Capture the cell that displays the provided text and extract its (X, Y) central coordinate. 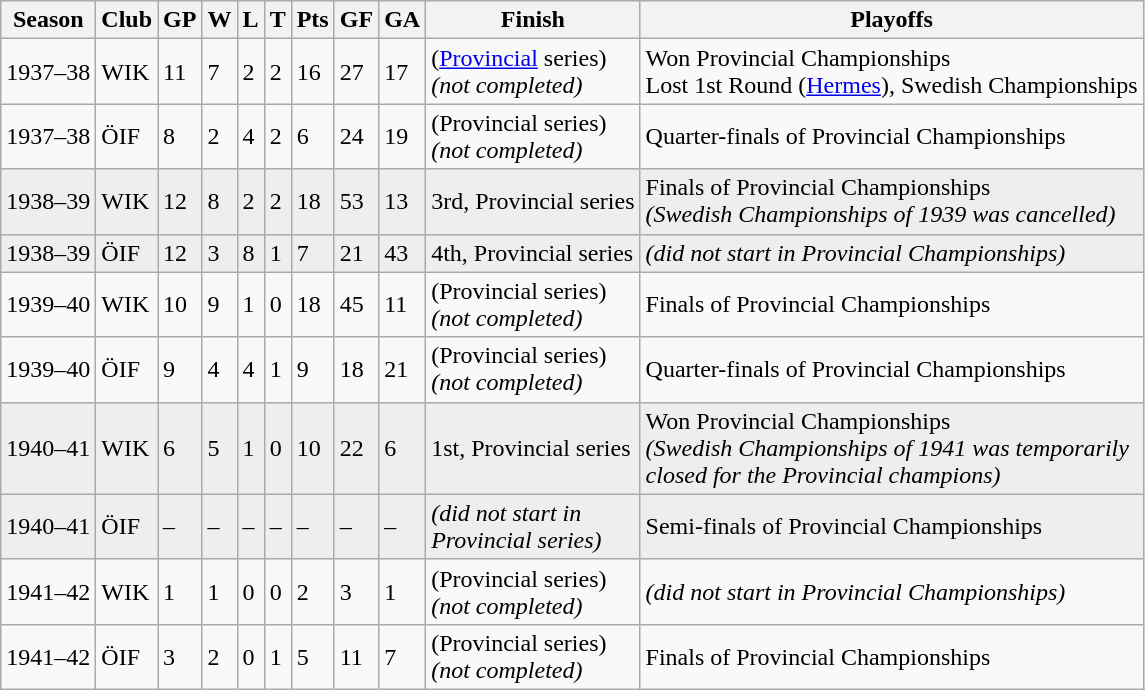
24 (356, 136)
Won Provincial Championships (Swedish Championships of 1941 was temporarily closed for the Provincial champions) (892, 448)
4th, Provincial series (533, 253)
L (250, 20)
T (278, 20)
Won Provincial Championships Lost 1st Round (Hermes), Swedish Championships (892, 72)
53 (356, 202)
45 (356, 304)
Season (48, 20)
Playoffs (892, 20)
Pts (312, 20)
1st, Provincial series (533, 448)
Finish (533, 20)
22 (356, 448)
Semi-finals of Provincial Championships (892, 526)
GF (356, 20)
3rd, Provincial series (533, 202)
43 (402, 253)
Finals of Provincial Championships (Swedish Championships of 1939 was cancelled) (892, 202)
GP (180, 20)
13 (402, 202)
GA (402, 20)
17 (402, 72)
Club (127, 20)
(did not start in Provincial series) (533, 526)
W (220, 20)
19 (402, 136)
27 (356, 72)
16 (312, 72)
